Determine the [x, y] coordinate at the center of the cell enclosing the given text.  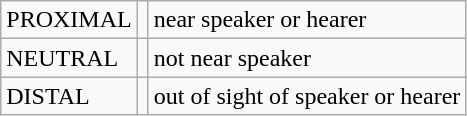
not near speaker [307, 58]
DISTAL [69, 96]
near speaker or hearer [307, 20]
NEUTRAL [69, 58]
out of sight of speaker or hearer [307, 96]
PROXIMAL [69, 20]
